Pinpoint the cell where the given text exists, returning its [X, Y] midpoint coordinate. 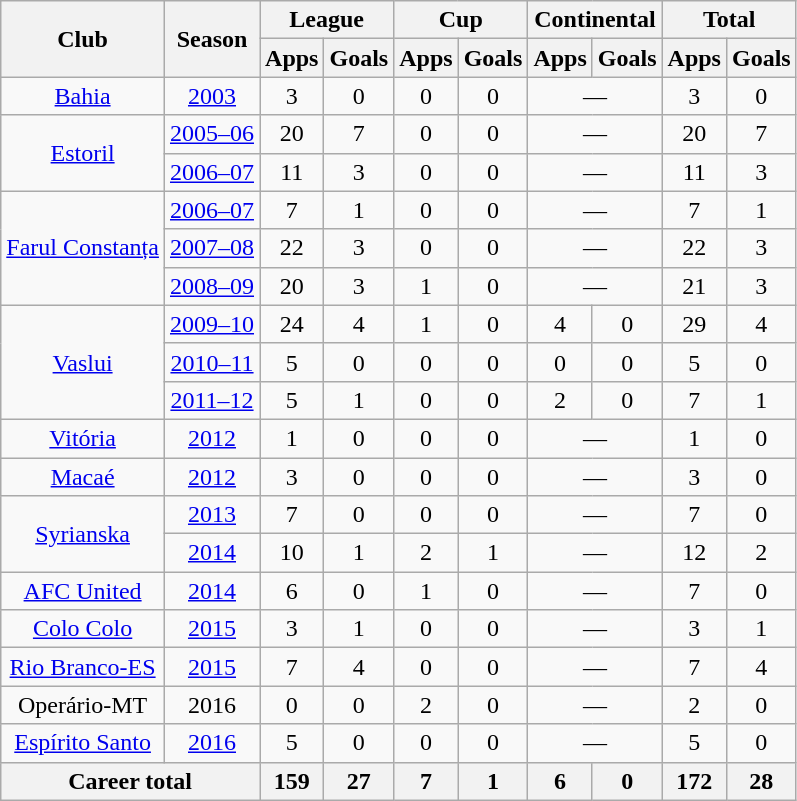
Club [83, 39]
2003 [212, 96]
24 [292, 324]
28 [761, 781]
21 [694, 286]
12 [694, 553]
Season [212, 39]
2007–08 [212, 248]
Cup [461, 20]
Syrianska [83, 534]
2009–10 [212, 324]
Vaslui [83, 362]
Total [729, 20]
2008–09 [212, 286]
Farul Constanța [83, 248]
27 [359, 781]
Estoril [83, 153]
29 [694, 324]
Career total [130, 781]
Bahia [83, 96]
Macaé [83, 477]
Operário-MT [83, 705]
League [327, 20]
Rio Branco-ES [83, 667]
Colo Colo [83, 629]
2005–06 [212, 134]
10 [292, 553]
2013 [212, 515]
159 [292, 781]
AFC United [83, 591]
2010–11 [212, 362]
2011–12 [212, 400]
Continental [595, 20]
Espírito Santo [83, 743]
172 [694, 781]
Vitória [83, 438]
